Detect which cell encompasses the target text, then output its (x, y) center coordinate. 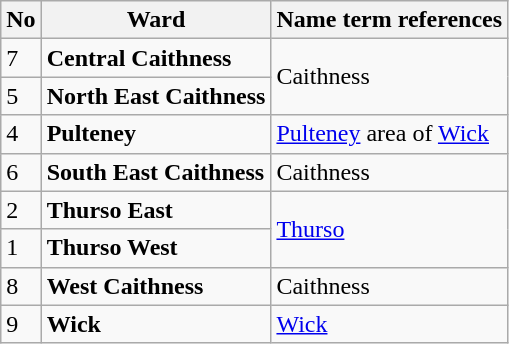
1 (21, 248)
Pulteney (156, 134)
Thurso West (156, 248)
North East Caithness (156, 96)
4 (21, 134)
Ward (156, 20)
6 (21, 172)
Central Caithness (156, 58)
Name term references (390, 20)
Pulteney area of Wick (390, 134)
8 (21, 286)
Thurso (390, 229)
9 (21, 324)
2 (21, 210)
No (21, 20)
Thurso East (156, 210)
South East Caithness (156, 172)
7 (21, 58)
West Caithness (156, 286)
5 (21, 96)
